Identify which cell holds the provided text, then report its (X, Y) central coordinate. 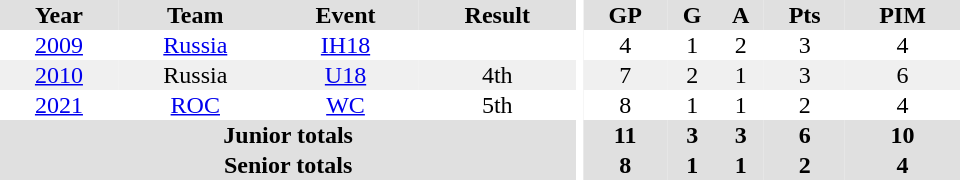
2009 (59, 45)
5th (497, 105)
U18 (346, 75)
G (692, 15)
Year (59, 15)
Team (196, 15)
GP (625, 15)
2021 (59, 105)
ROC (196, 105)
Senior totals (288, 165)
10 (902, 135)
PIM (902, 15)
Junior totals (288, 135)
Result (497, 15)
IH18 (346, 45)
4th (497, 75)
Event (346, 15)
7 (625, 75)
11 (625, 135)
WC (346, 105)
Pts (804, 15)
A (740, 15)
2010 (59, 75)
